Search for the cell housing the specified text and yield its (X, Y) center coordinate. 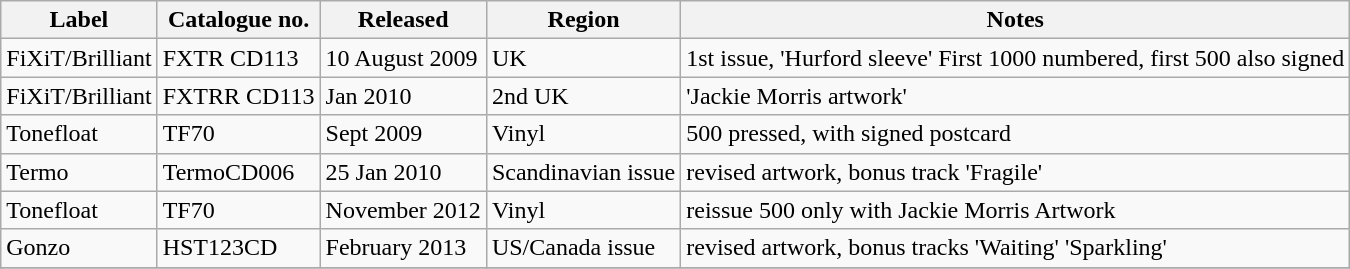
Label (79, 20)
Gonzo (79, 248)
10 August 2009 (403, 58)
February 2013 (403, 248)
Termo (79, 172)
25 Jan 2010 (403, 172)
UK (583, 58)
revised artwork, bonus track 'Fragile' (1016, 172)
Region (583, 20)
Released (403, 20)
Notes (1016, 20)
2nd UK (583, 96)
Jan 2010 (403, 96)
November 2012 (403, 210)
reissue 500 only with Jackie Morris Artwork (1016, 210)
'Jackie Morris artwork' (1016, 96)
FXTR CD113 (238, 58)
Catalogue no. (238, 20)
Scandinavian issue (583, 172)
FXTRR CD113 (238, 96)
US/Canada issue (583, 248)
revised artwork, bonus tracks 'Waiting' 'Sparkling' (1016, 248)
1st issue, 'Hurford sleeve' First 1000 numbered, first 500 also signed (1016, 58)
TermoCD006 (238, 172)
Sept 2009 (403, 134)
500 pressed, with signed postcard (1016, 134)
HST123CD (238, 248)
